Return the (X, Y) coordinate for the center point of the cell that contains the specified text.  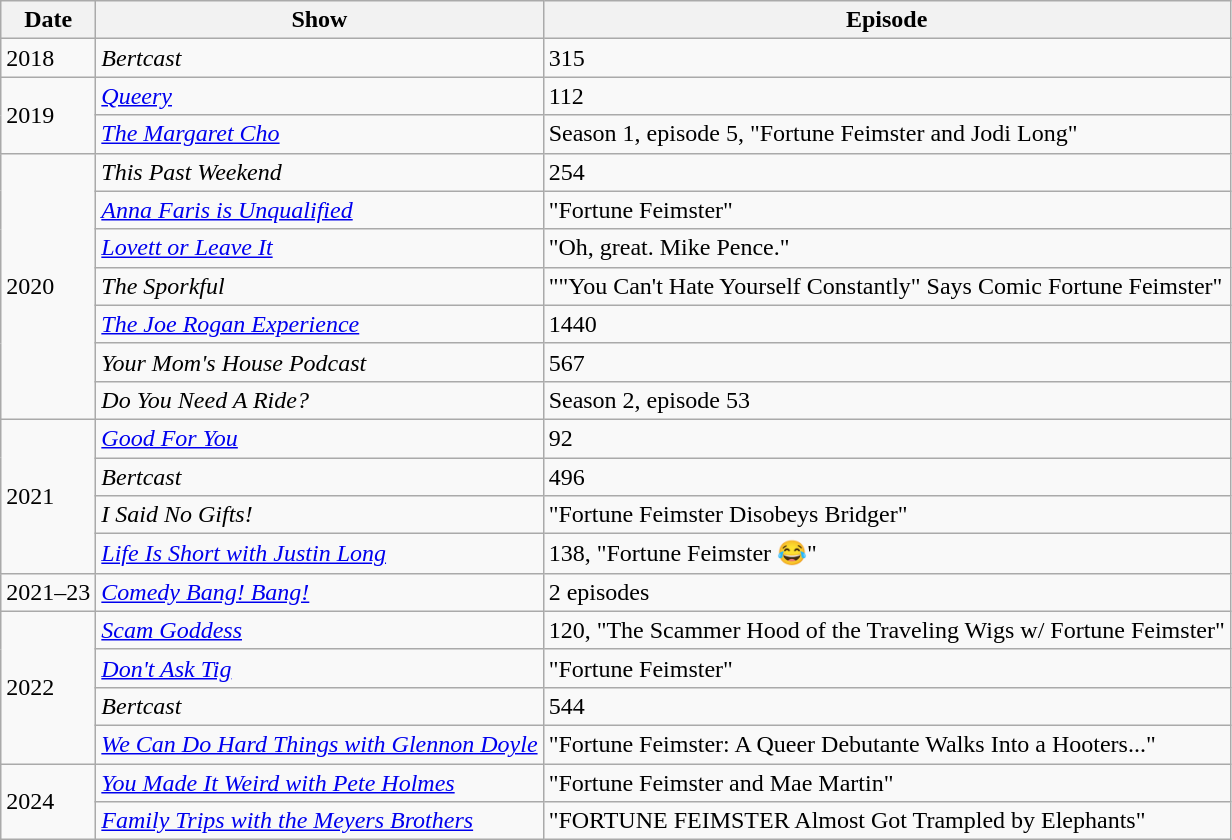
I Said No Gifts! (320, 515)
Family Trips with the Meyers Brothers (320, 821)
""You Can't Hate Yourself Constantly" Says Comic Fortune Feimster" (886, 286)
Date (48, 20)
2021 (48, 496)
1440 (886, 324)
"Fortune Feimster and Mae Martin" (886, 783)
"Fortune Feimster: A Queer Debutante Walks Into a Hooters..." (886, 744)
Scam Goddess (320, 630)
We Can Do Hard Things with Glennon Doyle (320, 744)
Season 1, episode 5, "Fortune Feimster and Jodi Long" (886, 134)
2020 (48, 286)
Anna Faris is Unqualified (320, 210)
112 (886, 96)
496 (886, 477)
2019 (48, 115)
567 (886, 362)
2 episodes (886, 592)
The Joe Rogan Experience (320, 324)
The Margaret Cho (320, 134)
254 (886, 172)
2018 (48, 58)
544 (886, 706)
120, "The Scammer Hood of the Traveling Wigs w/ Fortune Feimster" (886, 630)
Good For You (320, 438)
92 (886, 438)
Don't Ask Tig (320, 668)
Your Mom's House Podcast (320, 362)
Show (320, 20)
2024 (48, 802)
Episode (886, 20)
2021–23 (48, 592)
"Oh, great. Mike Pence." (886, 248)
Life Is Short with Justin Long (320, 554)
You Made It Weird with Pete Holmes (320, 783)
Season 2, episode 53 (886, 400)
2022 (48, 687)
138, "Fortune Feimster 😂" (886, 554)
Comedy Bang! Bang! (320, 592)
Lovett or Leave It (320, 248)
"FORTUNE FEIMSTER Almost Got Trampled by Elephants" (886, 821)
315 (886, 58)
"Fortune Feimster Disobeys Bridger" (886, 515)
Queery (320, 96)
This Past Weekend (320, 172)
Do You Need A Ride? (320, 400)
The Sporkful (320, 286)
